From the cell containing the given text, extract its center point as (x, y) coordinate. 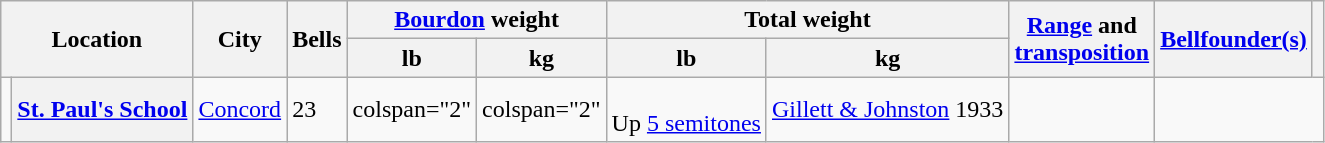
Bells (317, 39)
Range andtransposition (1082, 39)
Bellfounder(s) (1234, 39)
Concord (240, 110)
Location (97, 39)
St. Paul's School (102, 110)
City (240, 39)
Total weight (808, 20)
Up 5 semitones (686, 110)
23 (317, 110)
Bourdon weight (476, 20)
Gillett & Johnston 1933 (887, 110)
